Pinpoint the cell where the given text exists, returning its [x, y] midpoint coordinate. 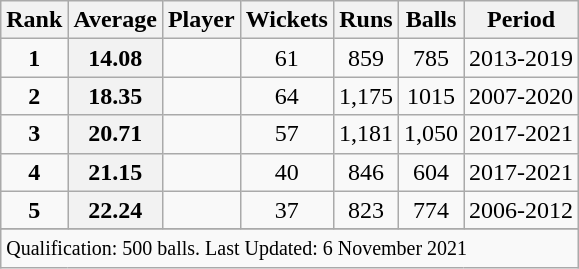
64 [286, 96]
Wickets [286, 20]
2013-2019 [522, 58]
5 [34, 210]
859 [366, 58]
Runs [366, 20]
21.15 [116, 172]
785 [430, 58]
1,175 [366, 96]
3 [34, 134]
1015 [430, 96]
4 [34, 172]
22.24 [116, 210]
Qualification: 500 balls. Last Updated: 6 November 2021 [290, 248]
40 [286, 172]
20.71 [116, 134]
Period [522, 20]
Average [116, 20]
61 [286, 58]
1 [34, 58]
604 [430, 172]
774 [430, 210]
2 [34, 96]
2007-2020 [522, 96]
846 [366, 172]
Player [201, 20]
57 [286, 134]
Balls [430, 20]
37 [286, 210]
18.35 [116, 96]
1,181 [366, 134]
2006-2012 [522, 210]
1,050 [430, 134]
Rank [34, 20]
14.08 [116, 58]
823 [366, 210]
